From the cell containing the given text, extract its center point as (X, Y) coordinate. 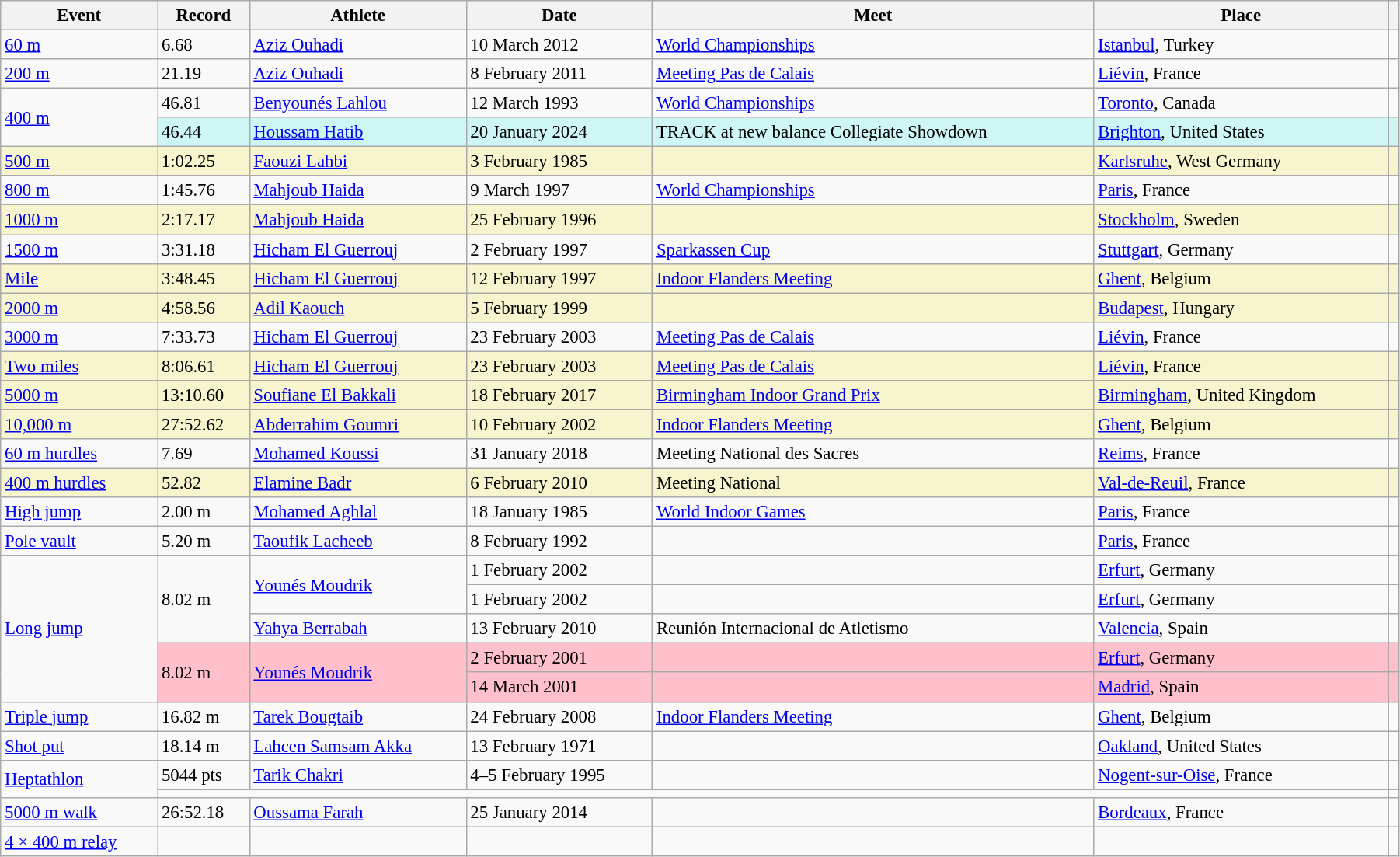
Meeting National des Sacres (873, 454)
Taoufik Lacheeb (357, 542)
High jump (79, 512)
18 January 1985 (559, 512)
16.82 m (204, 716)
Oakland, United States (1242, 746)
21.19 (204, 74)
6.68 (204, 45)
Stuttgart, Germany (1242, 249)
12 February 1997 (559, 278)
Elamine Badr (357, 482)
10 March 2012 (559, 45)
3 February 1985 (559, 162)
400 m (79, 118)
27:52.62 (204, 424)
Yahya Berrabah (357, 629)
Houssam Hatib (357, 132)
Record (204, 16)
3:48.45 (204, 278)
Toronto, Canada (1242, 103)
500 m (79, 162)
5000 m (79, 395)
1:45.76 (204, 190)
10 February 2002 (559, 424)
Mohamed Aghlal (357, 512)
26:52.18 (204, 813)
14 March 2001 (559, 688)
52.82 (204, 482)
Reims, France (1242, 454)
World Indoor Games (873, 512)
31 January 2018 (559, 454)
2000 m (79, 308)
4:58.56 (204, 308)
7.69 (204, 454)
18.14 m (204, 746)
Shot put (79, 746)
8:06.61 (204, 366)
Birmingham, United Kingdom (1242, 395)
5 February 1999 (559, 308)
5044 pts (204, 775)
Nogent-sur-Oise, France (1242, 775)
Lahcen Samsam Akka (357, 746)
Birmingham Indoor Grand Prix (873, 395)
46.81 (204, 103)
3000 m (79, 336)
4–5 February 1995 (559, 775)
4 × 400 m relay (79, 841)
Abderrahim Goumri (357, 424)
2.00 m (204, 512)
200 m (79, 74)
Karlsruhe, West Germany (1242, 162)
Istanbul, Turkey (1242, 45)
60 m (79, 45)
2:17.17 (204, 220)
8 February 1992 (559, 542)
2 February 1997 (559, 249)
25 February 1996 (559, 220)
TRACK at new balance Collegiate Showdown (873, 132)
Tarik Chakri (357, 775)
1500 m (79, 249)
5.20 m (204, 542)
Event (79, 16)
Athlete (357, 16)
Madrid, Spain (1242, 688)
6 February 2010 (559, 482)
18 February 2017 (559, 395)
Faouzi Lahbi (357, 162)
Pole vault (79, 542)
Val-de-Reuil, France (1242, 482)
46.44 (204, 132)
13:10.60 (204, 395)
Reunión Internacional de Atletismo (873, 629)
Valencia, Spain (1242, 629)
Long jump (79, 629)
Date (559, 16)
Oussama Farah (357, 813)
Bordeaux, France (1242, 813)
Budapest, Hungary (1242, 308)
Heptathlon (79, 779)
2 February 2001 (559, 658)
3:31.18 (204, 249)
Two miles (79, 366)
9 March 1997 (559, 190)
Triple jump (79, 716)
7:33.73 (204, 336)
20 January 2024 (559, 132)
Mohamed Koussi (357, 454)
5000 m walk (79, 813)
1:02.25 (204, 162)
Adil Kaouch (357, 308)
Soufiane El Bakkali (357, 395)
10,000 m (79, 424)
800 m (79, 190)
24 February 2008 (559, 716)
Meeting National (873, 482)
Tarek Bougtaib (357, 716)
8 February 2011 (559, 74)
Sparkassen Cup (873, 249)
Brighton, United States (1242, 132)
Place (1242, 16)
Benyounés Lahlou (357, 103)
Mile (79, 278)
1000 m (79, 220)
Stockholm, Sweden (1242, 220)
12 March 1993 (559, 103)
60 m hurdles (79, 454)
13 February 2010 (559, 629)
Meet (873, 16)
400 m hurdles (79, 482)
13 February 1971 (559, 746)
25 January 2014 (559, 813)
